Extract the [x, y] coordinate from the center of the cell holding the provided text.  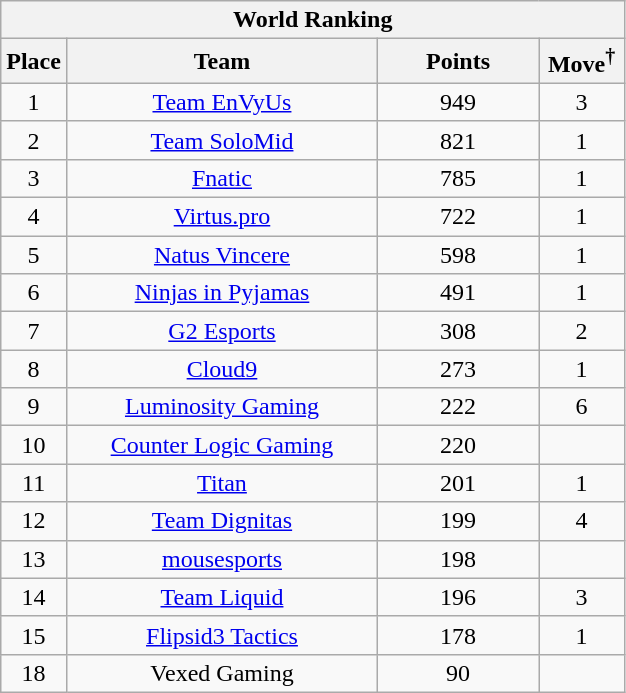
Team [222, 62]
Team Dignitas [222, 521]
Place [34, 62]
273 [458, 369]
949 [458, 102]
308 [458, 331]
15 [34, 635]
821 [458, 140]
90 [458, 673]
Move† [582, 62]
222 [458, 407]
Titan [222, 483]
491 [458, 293]
Team Liquid [222, 597]
Flipsid3 Tactics [222, 635]
196 [458, 597]
10 [34, 445]
Natus Vincere [222, 255]
201 [458, 483]
Cloud9 [222, 369]
G2 Esports [222, 331]
Virtus.pro [222, 217]
198 [458, 559]
8 [34, 369]
Team SoloMid [222, 140]
9 [34, 407]
12 [34, 521]
Points [458, 62]
Counter Logic Gaming [222, 445]
Vexed Gaming [222, 673]
Fnatic [222, 178]
World Ranking [313, 20]
199 [458, 521]
5 [34, 255]
Luminosity Gaming [222, 407]
598 [458, 255]
Team EnVyUs [222, 102]
11 [34, 483]
785 [458, 178]
mousesports [222, 559]
220 [458, 445]
722 [458, 217]
Ninjas in Pyjamas [222, 293]
18 [34, 673]
178 [458, 635]
7 [34, 331]
13 [34, 559]
14 [34, 597]
